Pinpoint the cell where the given text exists, returning its [x, y] midpoint coordinate. 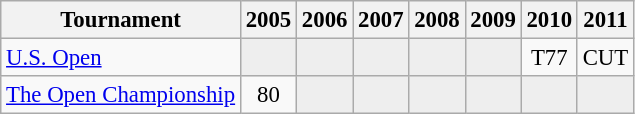
CUT [605, 58]
Tournament [121, 20]
2009 [493, 20]
2008 [437, 20]
2007 [381, 20]
2010 [549, 20]
2006 [325, 20]
T77 [549, 58]
The Open Championship [121, 95]
U.S. Open [121, 58]
2005 [268, 20]
2011 [605, 20]
80 [268, 95]
